Detect which cell encompasses the target text, then output its (X, Y) center coordinate. 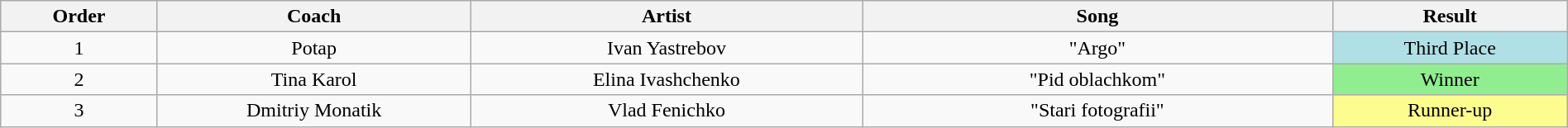
Third Place (1450, 48)
Runner-up (1450, 111)
Order (79, 17)
"Pid oblachkom" (1097, 79)
Tina Karol (314, 79)
2 (79, 79)
Result (1450, 17)
Potap (314, 48)
Winner (1450, 79)
3 (79, 111)
Artist (667, 17)
Ivan Yastrebov (667, 48)
Dmitriy Monatik (314, 111)
1 (79, 48)
"Stari fotografii" (1097, 111)
Vlad Fenichko (667, 111)
"Argo" (1097, 48)
Song (1097, 17)
Coach (314, 17)
Elina Ivashchenko (667, 79)
